From the cell containing the given text, extract its center point as [x, y] coordinate. 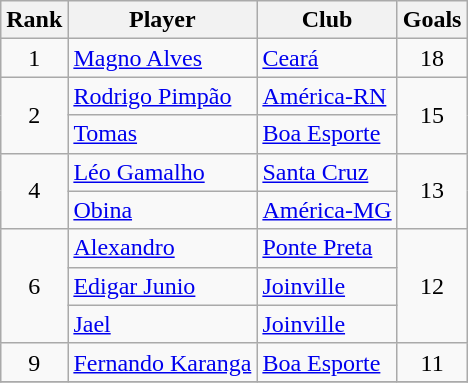
Rank [34, 20]
4 [34, 191]
Rodrigo Pimpão [162, 96]
Santa Cruz [327, 172]
Player [162, 20]
Edigar Junio [162, 286]
Ceará [327, 58]
Goals [432, 20]
América-MG [327, 210]
Léo Gamalho [162, 172]
Tomas [162, 134]
6 [34, 286]
1 [34, 58]
América-RN [327, 96]
18 [432, 58]
Fernando Karanga [162, 362]
Obina [162, 210]
12 [432, 286]
15 [432, 115]
Club [327, 20]
Alexandro [162, 248]
13 [432, 191]
Jael [162, 324]
Ponte Preta [327, 248]
2 [34, 115]
11 [432, 362]
Magno Alves [162, 58]
9 [34, 362]
